Locate the cell with the specified text and output its [X, Y] center coordinate. 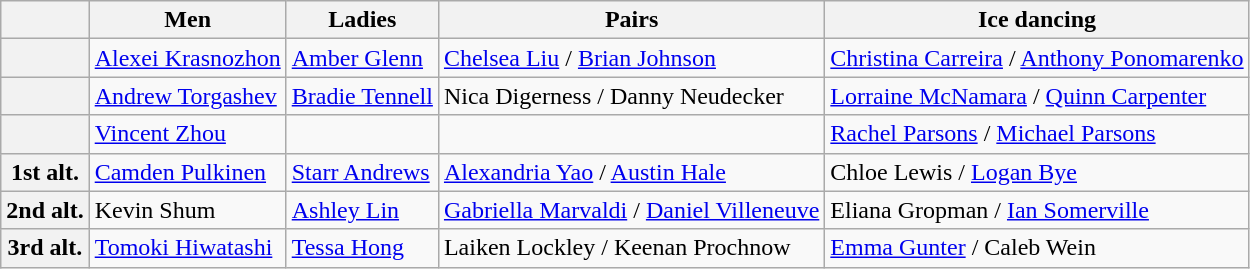
Alexandria Yao / Austin Hale [631, 172]
1st alt. [45, 172]
Vincent Zhou [188, 134]
Tessa Hong [362, 248]
Chelsea Liu / Brian Johnson [631, 58]
Chloe Lewis / Logan Bye [1037, 172]
Starr Andrews [362, 172]
Eliana Gropman / Ian Somerville [1037, 210]
Laiken Lockley / Keenan Prochnow [631, 248]
Kevin Shum [188, 210]
Ashley Lin [362, 210]
2nd alt. [45, 210]
Pairs [631, 20]
Amber Glenn [362, 58]
Ladies [362, 20]
Gabriella Marvaldi / Daniel Villeneuve [631, 210]
Bradie Tennell [362, 96]
Ice dancing [1037, 20]
3rd alt. [45, 248]
Rachel Parsons / Michael Parsons [1037, 134]
Emma Gunter / Caleb Wein [1037, 248]
Lorraine McNamara / Quinn Carpenter [1037, 96]
Christina Carreira / Anthony Ponomarenko [1037, 58]
Nica Digerness / Danny Neudecker [631, 96]
Tomoki Hiwatashi [188, 248]
Men [188, 20]
Camden Pulkinen [188, 172]
Andrew Torgashev [188, 96]
Alexei Krasnozhon [188, 58]
